Return the [x, y] coordinate for the center point of the cell that contains the specified text.  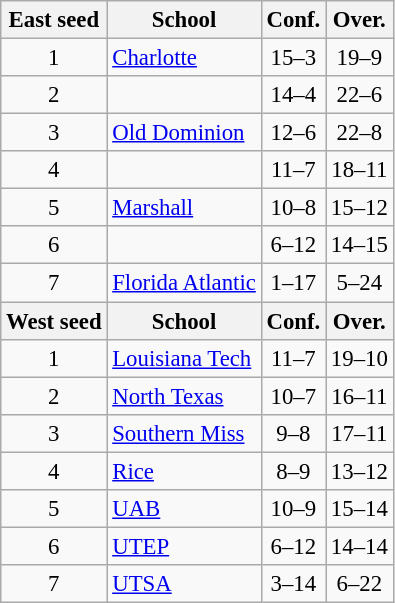
UTSA [184, 584]
17–11 [360, 433]
12–6 [293, 133]
Marshall [184, 208]
10–7 [293, 396]
19–10 [360, 358]
22–6 [360, 95]
8–9 [293, 471]
16–11 [360, 396]
Charlotte [184, 58]
10–8 [293, 208]
15–12 [360, 208]
Florida Atlantic [184, 283]
Southern Miss [184, 433]
1–17 [293, 283]
6–22 [360, 584]
Rice [184, 471]
West seed [54, 321]
Old Dominion [184, 133]
UTEP [184, 546]
18–11 [360, 170]
19–9 [360, 58]
14–14 [360, 546]
14–4 [293, 95]
15–3 [293, 58]
13–12 [360, 471]
3–14 [293, 584]
10–9 [293, 509]
5–24 [360, 283]
UAB [184, 509]
East seed [54, 20]
9–8 [293, 433]
Louisiana Tech [184, 358]
15–14 [360, 509]
22–8 [360, 133]
North Texas [184, 396]
14–15 [360, 245]
